Identify which cell holds the provided text, then report its [x, y] central coordinate. 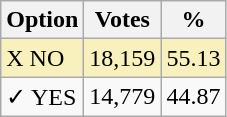
55.13 [194, 58]
Votes [122, 20]
✓ YES [42, 97]
44.87 [194, 97]
18,159 [122, 58]
% [194, 20]
Option [42, 20]
X NO [42, 58]
14,779 [122, 97]
